Pinpoint the cell where the given text exists, returning its (x, y) midpoint coordinate. 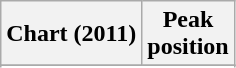
Peakposition (188, 34)
Chart (2011) (72, 34)
